Provide the (X, Y) coordinate of the cell's center where the given text is located.  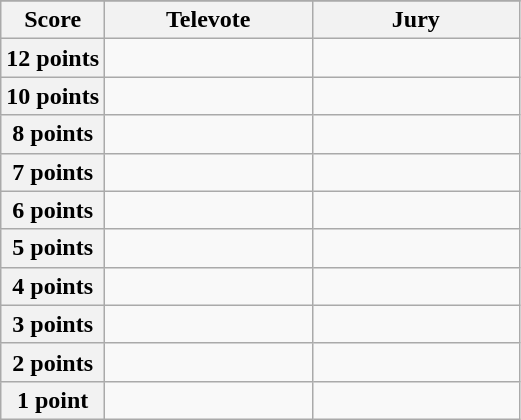
10 points (53, 96)
Score (53, 20)
8 points (53, 134)
1 point (53, 400)
5 points (53, 248)
6 points (53, 210)
3 points (53, 324)
Televote (209, 20)
12 points (53, 58)
Jury (416, 20)
4 points (53, 286)
2 points (53, 362)
7 points (53, 172)
